Locate the cell with the specified text and output its (x, y) center coordinate. 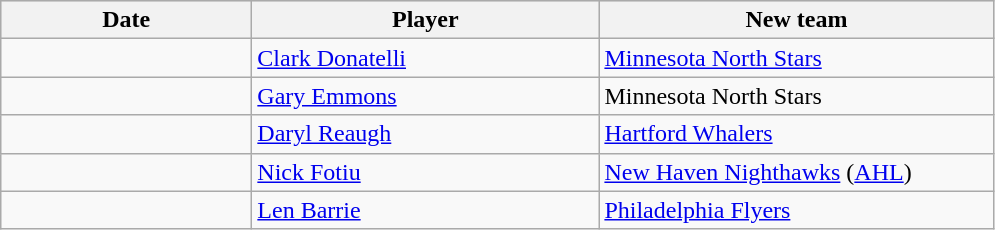
New Haven Nighthawks (AHL) (796, 172)
Nick Fotiu (426, 172)
Philadelphia Flyers (796, 210)
Clark Donatelli (426, 58)
Date (126, 20)
Player (426, 20)
Len Barrie (426, 210)
New team (796, 20)
Gary Emmons (426, 96)
Hartford Whalers (796, 134)
Daryl Reaugh (426, 134)
